Extract the (x, y) coordinate from the center of the cell holding the provided text.  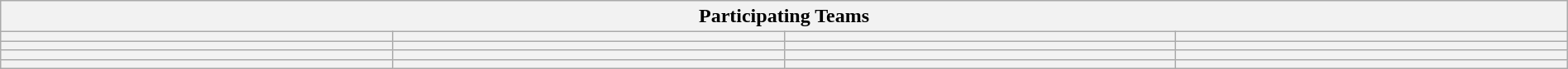
Participating Teams (784, 16)
